Search for the cell housing the specified text and yield its [x, y] center coordinate. 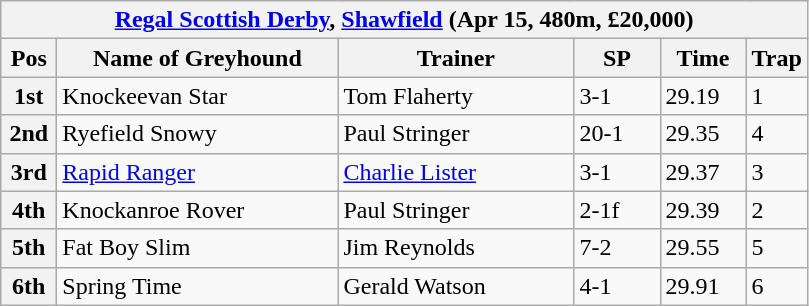
Gerald Watson [456, 286]
Regal Scottish Derby, Shawfield (Apr 15, 480m, £20,000) [404, 20]
2nd [29, 134]
Knockanroe Rover [198, 210]
5 [776, 248]
1st [29, 96]
6th [29, 286]
Tom Flaherty [456, 96]
29.91 [703, 286]
Rapid Ranger [198, 172]
20-1 [617, 134]
Time [703, 58]
1 [776, 96]
SP [617, 58]
29.35 [703, 134]
2 [776, 210]
Trap [776, 58]
29.55 [703, 248]
4 [776, 134]
Trainer [456, 58]
Pos [29, 58]
3 [776, 172]
4th [29, 210]
3rd [29, 172]
7-2 [617, 248]
Name of Greyhound [198, 58]
6 [776, 286]
29.37 [703, 172]
Jim Reynolds [456, 248]
Ryefield Snowy [198, 134]
Spring Time [198, 286]
Charlie Lister [456, 172]
29.19 [703, 96]
5th [29, 248]
4-1 [617, 286]
29.39 [703, 210]
Fat Boy Slim [198, 248]
Knockeevan Star [198, 96]
2-1f [617, 210]
